For the text-containing cell, return its midpoint in (X, Y) coordinate format. 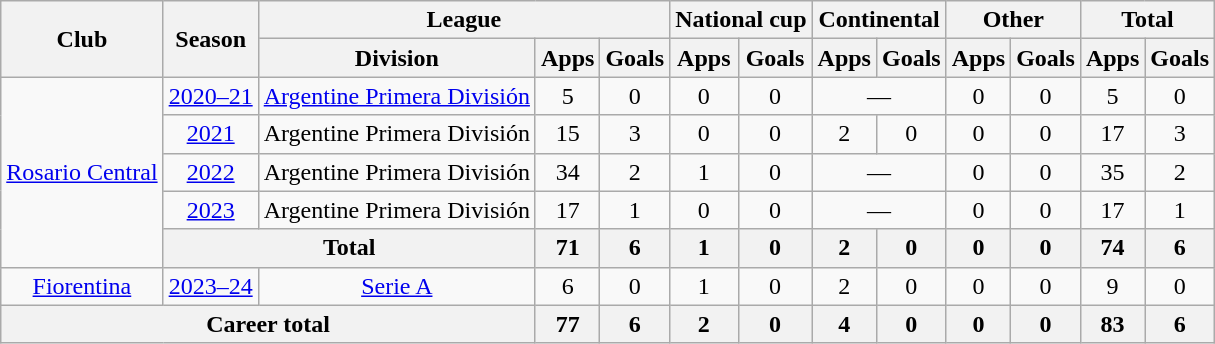
Rosario Central (82, 172)
Division (396, 58)
2022 (210, 172)
Club (82, 39)
Fiorentina (82, 286)
Continental (879, 20)
Serie A (396, 286)
74 (1112, 248)
71 (567, 248)
4 (844, 324)
77 (567, 324)
83 (1112, 324)
2023–24 (210, 286)
League (464, 20)
9 (1112, 286)
Season (210, 39)
15 (567, 134)
2021 (210, 134)
35 (1112, 172)
2020–21 (210, 96)
National cup (741, 20)
34 (567, 172)
Other (1013, 20)
2023 (210, 210)
Career total (268, 324)
